Search for the cell housing the specified text and yield its [X, Y] center coordinate. 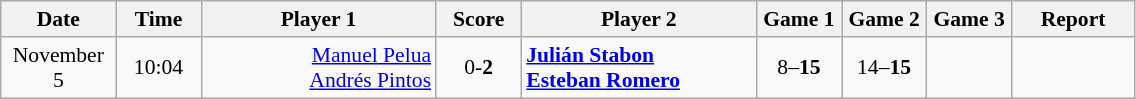
Game 3 [970, 19]
14–15 [884, 68]
Game 1 [798, 19]
Report [1074, 19]
8–15 [798, 68]
Manuel Pelua Andrés Pintos [318, 68]
10:04 [158, 68]
Player 2 [638, 19]
Julián Stabon Esteban Romero [638, 68]
Time [158, 19]
Game 2 [884, 19]
0-2 [478, 68]
Player 1 [318, 19]
Score [478, 19]
November 5 [58, 68]
Date [58, 19]
